Pinpoint the cell where the given text exists, returning its (x, y) midpoint coordinate. 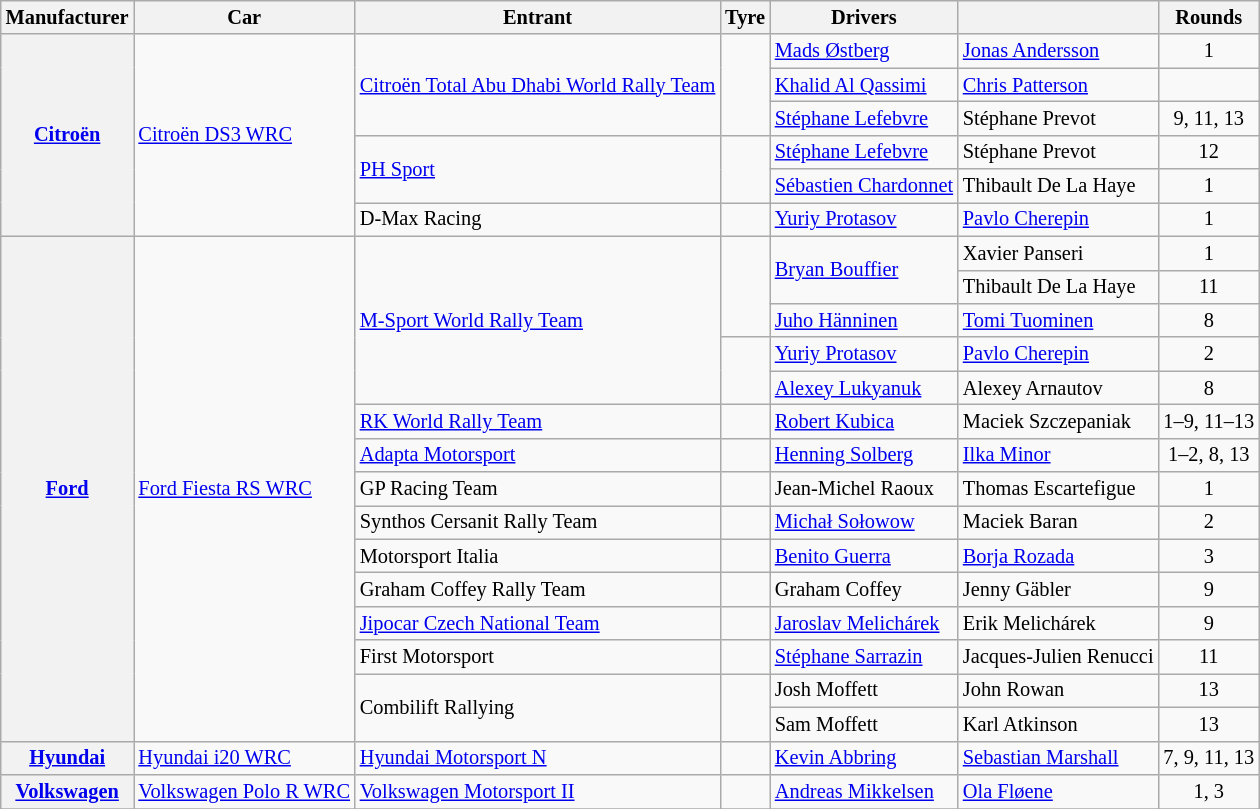
Robert Kubica (864, 421)
Maciek Baran (1058, 522)
Jacques-Julien Renucci (1058, 657)
Hyundai Motorsport N (538, 758)
Adapta Motorsport (538, 455)
RK World Rally Team (538, 421)
Sam Moffett (864, 724)
Sébastien Chardonnet (864, 186)
Ford Fiesta RS WRC (244, 488)
Bryan Bouffier (864, 270)
Car (244, 17)
12 (1208, 152)
GP Racing Team (538, 489)
PH Sport (538, 168)
Michał Sołowow (864, 522)
Graham Coffey Rally Team (538, 589)
Ilka Minor (1058, 455)
1–9, 11–13 (1208, 421)
First Motorsport (538, 657)
Jonas Andersson (1058, 51)
Jipocar Czech National Team (538, 623)
Khalid Al Qassimi (864, 85)
Henning Solberg (864, 455)
Tyre (745, 17)
1–2, 8, 13 (1208, 455)
Volkswagen Motorsport II (538, 791)
Motorsport Italia (538, 556)
Thomas Escartefigue (1058, 489)
Chris Patterson (1058, 85)
Manufacturer (68, 17)
Kevin Abbring (864, 758)
Hyundai i20 WRC (244, 758)
Ford (68, 488)
Jenny Gäbler (1058, 589)
Volkswagen (68, 791)
Jaroslav Melichárek (864, 623)
Graham Coffey (864, 589)
Combilift Rallying (538, 706)
7, 9, 11, 13 (1208, 758)
Synthos Cersanit Rally Team (538, 522)
Tomi Tuominen (1058, 320)
Jean-Michel Raoux (864, 489)
Borja Rozada (1058, 556)
Citroën (68, 135)
Citroën Total Abu Dhabi World Rally Team (538, 84)
Hyundai (68, 758)
9, 11, 13 (1208, 118)
Citroën DS3 WRC (244, 135)
Rounds (1208, 17)
Stéphane Sarrazin (864, 657)
M-Sport World Rally Team (538, 320)
Volkswagen Polo R WRC (244, 791)
Karl Atkinson (1058, 724)
John Rowan (1058, 690)
Benito Guerra (864, 556)
Entrant (538, 17)
Josh Moffett (864, 690)
Drivers (864, 17)
Andreas Mikkelsen (864, 791)
Maciek Szczepaniak (1058, 421)
Xavier Panseri (1058, 253)
Juho Hänninen (864, 320)
D-Max Racing (538, 219)
Mads Østberg (864, 51)
Erik Melichárek (1058, 623)
3 (1208, 556)
Ola Fløene (1058, 791)
Alexey Lukyanuk (864, 388)
Alexey Arnautov (1058, 388)
Sebastian Marshall (1058, 758)
1, 3 (1208, 791)
